Search for the cell housing the specified text and yield its (x, y) center coordinate. 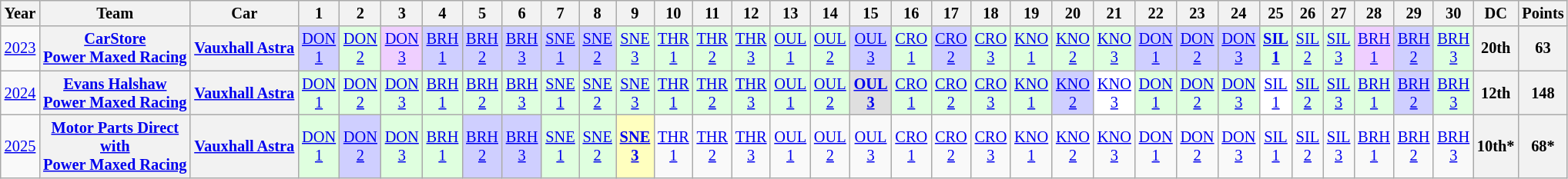
Points (1543, 13)
24 (1238, 13)
17 (951, 13)
4 (443, 13)
68* (1543, 146)
12th (1496, 93)
22 (1156, 13)
2 (360, 13)
12 (751, 13)
20 (1073, 13)
5 (482, 13)
15 (871, 13)
20th (1496, 48)
3 (402, 13)
21 (1114, 13)
Car (244, 13)
26 (1308, 13)
13 (790, 13)
CarStorePower Maxed Racing (115, 48)
Evans HalshawPower Maxed Racing (115, 93)
2024 (20, 93)
DC (1496, 13)
27 (1338, 13)
Motor Parts Direct withPower Maxed Racing (115, 146)
7 (560, 13)
63 (1543, 48)
10th* (1496, 146)
25 (1275, 13)
23 (1198, 13)
10 (673, 13)
28 (1374, 13)
8 (598, 13)
11 (712, 13)
2025 (20, 146)
29 (1414, 13)
2023 (20, 48)
148 (1543, 93)
6 (522, 13)
30 (1453, 13)
19 (1031, 13)
16 (911, 13)
14 (830, 13)
18 (991, 13)
9 (635, 13)
1 (319, 13)
Year (20, 13)
Team (115, 13)
